Search for the cell housing the specified text and yield its [x, y] center coordinate. 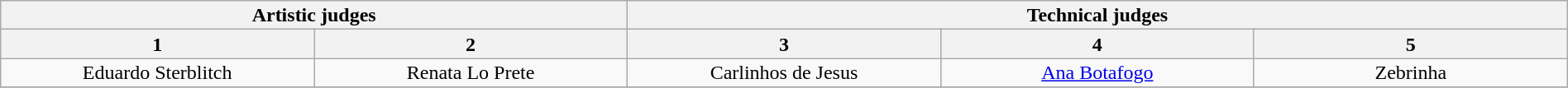
3 [784, 44]
Ana Botafogo [1097, 72]
Artistic judges [314, 15]
4 [1097, 44]
Zebrinha [1411, 72]
2 [471, 44]
Renata Lo Prete [471, 72]
Eduardo Sterblitch [157, 72]
Carlinhos de Jesus [784, 72]
Technical judges [1098, 15]
5 [1411, 44]
1 [157, 44]
